Find where the given text appears and provide that cell's center as [X, Y] coordinate. 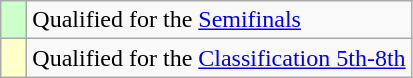
Qualified for the Classification 5th-8th [219, 58]
Qualified for the Semifinals [219, 20]
